Extract the (X, Y) coordinate from the center of the cell holding the provided text.  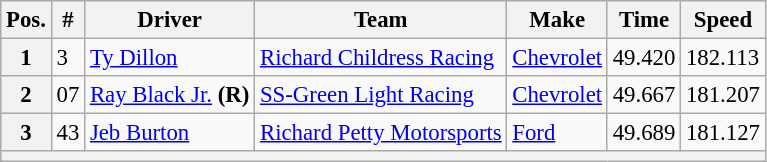
43 (68, 133)
SS-Green Light Racing (381, 95)
Make (557, 20)
Ford (557, 133)
49.667 (644, 95)
49.420 (644, 58)
Richard Childress Racing (381, 58)
Richard Petty Motorsports (381, 133)
Ray Black Jr. (R) (170, 95)
2 (26, 95)
Time (644, 20)
Team (381, 20)
181.207 (724, 95)
Jeb Burton (170, 133)
181.127 (724, 133)
Pos. (26, 20)
49.689 (644, 133)
07 (68, 95)
Driver (170, 20)
Speed (724, 20)
1 (26, 58)
Ty Dillon (170, 58)
# (68, 20)
182.113 (724, 58)
